Determine the [X, Y] coordinate at the center of the cell enclosing the given text.  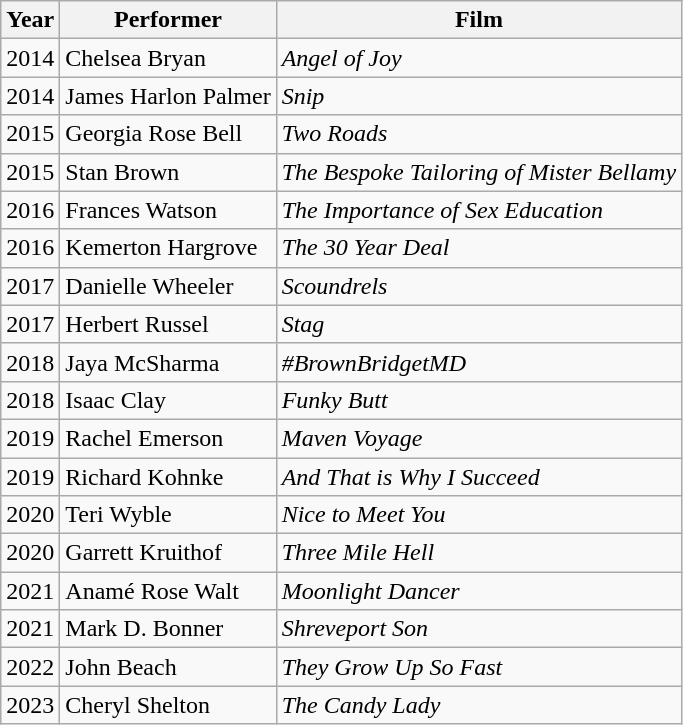
Scoundrels [478, 286]
Film [478, 20]
Danielle Wheeler [168, 286]
Mark D. Bonner [168, 629]
#BrownBridgetMD [478, 362]
The Candy Lady [478, 705]
Teri Wyble [168, 515]
Georgia Rose Bell [168, 134]
Two Roads [478, 134]
Moonlight Dancer [478, 591]
The 30 Year Deal [478, 248]
Shreveport Son [478, 629]
Stag [478, 324]
Garrett Kruithof [168, 553]
2022 [30, 667]
Frances Watson [168, 210]
Year [30, 20]
Nice to Meet You [478, 515]
Performer [168, 20]
Anamé Rose Walt [168, 591]
Cheryl Shelton [168, 705]
Herbert Russel [168, 324]
James Harlon Palmer [168, 96]
And That is Why I Succeed [478, 477]
The Importance of Sex Education [478, 210]
Kemerton Hargrove [168, 248]
Snip [478, 96]
2023 [30, 705]
Richard Kohnke [168, 477]
Funky Butt [478, 400]
Isaac Clay [168, 400]
Chelsea Bryan [168, 58]
Stan Brown [168, 172]
Rachel Emerson [168, 438]
They Grow Up So Fast [478, 667]
Maven Voyage [478, 438]
Jaya McSharma [168, 362]
John Beach [168, 667]
Angel of Joy [478, 58]
The Bespoke Tailoring of Mister Bellamy [478, 172]
Three Mile Hell [478, 553]
